Pinpoint the cell where the given text exists, returning its [x, y] midpoint coordinate. 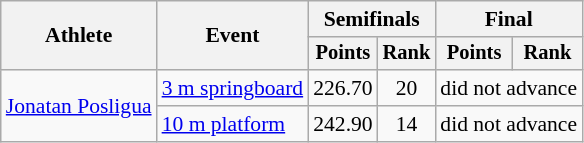
14 [407, 124]
226.70 [342, 88]
10 m platform [233, 124]
Athlete [79, 36]
242.90 [342, 124]
Semifinals [372, 19]
Final [508, 19]
Jonatan Posligua [79, 106]
20 [407, 88]
Event [233, 36]
3 m springboard [233, 88]
